Return (x, y) of the center of cell containing provided text 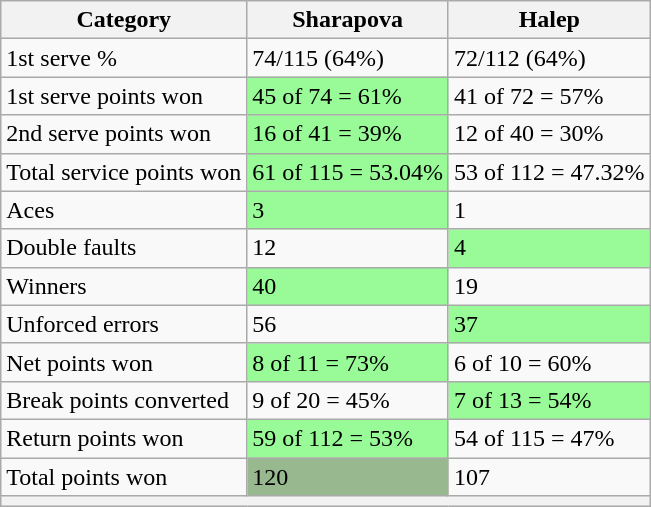
41 of 72 = 57% (549, 96)
74/115 (64%) (348, 58)
120 (348, 477)
40 (348, 286)
4 (549, 248)
54 of 115 = 47% (549, 438)
Unforced errors (124, 324)
72/112 (64%) (549, 58)
6 of 10 = 60% (549, 362)
59 of 112 = 53% (348, 438)
61 of 115 = 53.04% (348, 172)
Total points won (124, 477)
1 (549, 210)
9 of 20 = 45% (348, 400)
Sharapova (348, 20)
Return points won (124, 438)
19 (549, 286)
Category (124, 20)
53 of 112 = 47.32% (549, 172)
Break points converted (124, 400)
7 of 13 = 54% (549, 400)
2nd serve points won (124, 134)
37 (549, 324)
Halep (549, 20)
56 (348, 324)
1st serve % (124, 58)
107 (549, 477)
3 (348, 210)
12 of 40 = 30% (549, 134)
Net points won (124, 362)
8 of 11 = 73% (348, 362)
1st serve points won (124, 96)
12 (348, 248)
45 of 74 = 61% (348, 96)
Total service points won (124, 172)
16 of 41 = 39% (348, 134)
Winners (124, 286)
Double faults (124, 248)
Aces (124, 210)
